From the cell containing the given text, extract its center point as (x, y) coordinate. 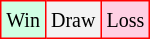
Win (24, 20)
Draw (72, 20)
Loss (126, 20)
